Find where the given text appears and provide that cell's center as [X, Y] coordinate. 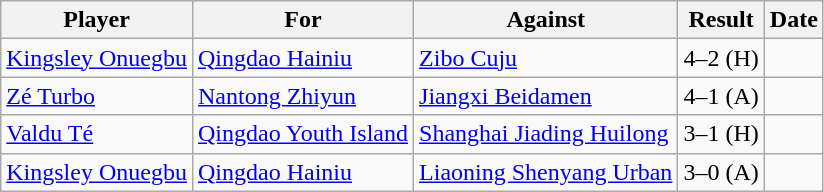
Nantong Zhiyun [302, 96]
Zibo Cuju [546, 58]
Liaoning Shenyang Urban [546, 172]
Against [546, 20]
For [302, 20]
Valdu Té [97, 134]
4–2 (H) [721, 58]
3–1 (H) [721, 134]
Date [794, 20]
3–0 (A) [721, 172]
Result [721, 20]
Shanghai Jiading Huilong [546, 134]
4–1 (A) [721, 96]
Player [97, 20]
Jiangxi Beidamen [546, 96]
Zé Turbo [97, 96]
Qingdao Youth Island [302, 134]
